From the cell containing the given text, extract its center point as (X, Y) coordinate. 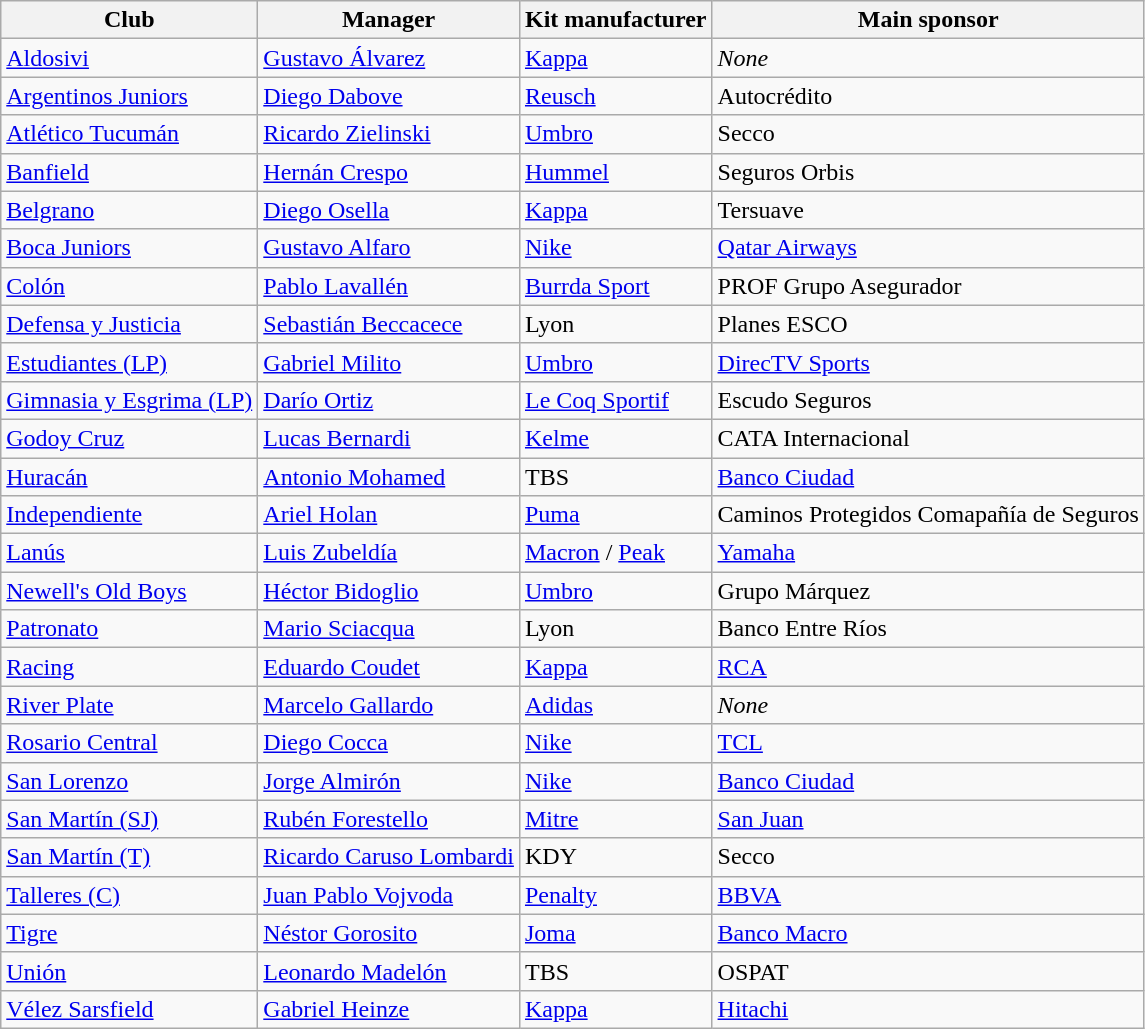
Banfield (130, 172)
Mario Sciacqua (389, 629)
San Juan (928, 819)
DirecTV Sports (928, 362)
Racing (130, 667)
Rubén Forestello (389, 819)
Estudiantes (LP) (130, 362)
Burrda Sport (616, 286)
San Martín (SJ) (130, 819)
Club (130, 20)
Caminos Protegidos Comapañía de Seguros (928, 515)
Hernán Crespo (389, 172)
BBVA (928, 895)
Defensa y Justicia (130, 324)
Hummel (616, 172)
Marcelo Gallardo (389, 705)
Boca Juniors (130, 248)
Néstor Gorosito (389, 933)
Grupo Márquez (928, 591)
Talleres (C) (130, 895)
Gabriel Heinze (389, 1009)
Ariel Holan (389, 515)
KDY (616, 857)
Puma (616, 515)
Joma (616, 933)
Tersuave (928, 210)
Argentinos Juniors (130, 96)
Darío Ortiz (389, 400)
OSPAT (928, 971)
Reusch (616, 96)
Main sponsor (928, 20)
Newell's Old Boys (130, 591)
Gustavo Alfaro (389, 248)
Kelme (616, 438)
Unión (130, 971)
Diego Dabove (389, 96)
Luis Zubeldía (389, 553)
TCL (928, 743)
Gimnasia y Esgrima (LP) (130, 400)
Autocrédito (928, 96)
Aldosivi (130, 58)
Seguros Orbis (928, 172)
Héctor Bidoglio (389, 591)
Lanús (130, 553)
Adidas (616, 705)
Banco Macro (928, 933)
Belgrano (130, 210)
San Lorenzo (130, 781)
Antonio Mohamed (389, 477)
Penalty (616, 895)
Gustavo Álvarez (389, 58)
Patronato (130, 629)
Diego Cocca (389, 743)
Hitachi (928, 1009)
Pablo Lavallén (389, 286)
River Plate (130, 705)
Huracán (130, 477)
Independiente (130, 515)
Lucas Bernardi (389, 438)
Mitre (616, 819)
Juan Pablo Vojvoda (389, 895)
Diego Osella (389, 210)
Sebastián Beccacece (389, 324)
Godoy Cruz (130, 438)
Jorge Almirón (389, 781)
Le Coq Sportif (616, 400)
Gabriel Milito (389, 362)
Planes ESCO (928, 324)
San Martín (T) (130, 857)
Qatar Airways (928, 248)
Vélez Sarsfield (130, 1009)
Tigre (130, 933)
Ricardo Caruso Lombardi (389, 857)
Escudo Seguros (928, 400)
Leonardo Madelón (389, 971)
Manager (389, 20)
Banco Entre Ríos (928, 629)
Ricardo Zielinski (389, 134)
Atlético Tucumán (130, 134)
Kit manufacturer (616, 20)
Rosario Central (130, 743)
Yamaha (928, 553)
PROF Grupo Asegurador (928, 286)
RCA (928, 667)
Macron / Peak (616, 553)
CATA Internacional (928, 438)
Eduardo Coudet (389, 667)
Colón (130, 286)
